Return the (x, y) coordinate for the center point of the cell that contains the specified text.  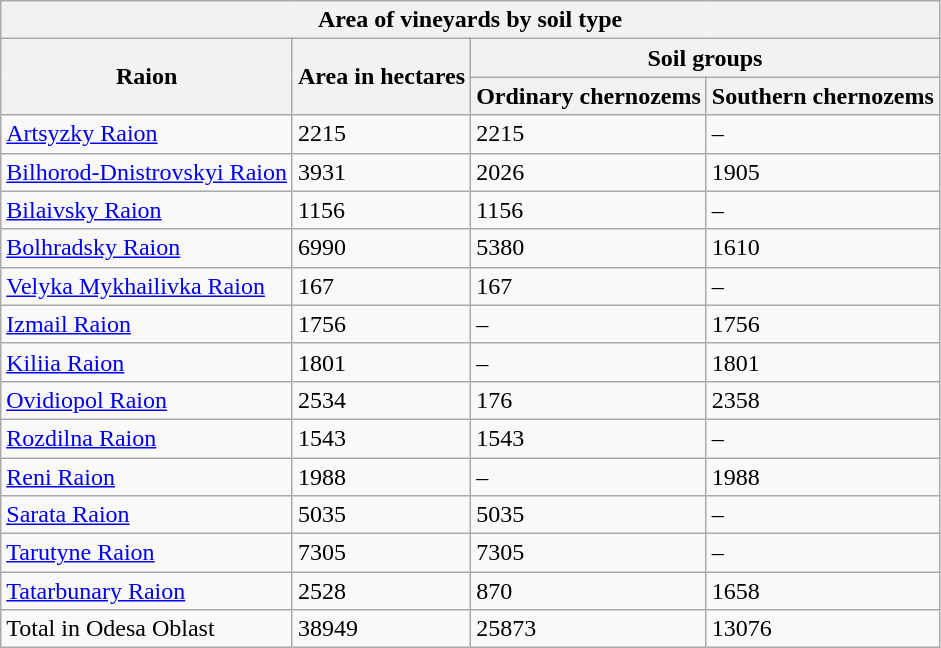
25873 (589, 629)
Ovidiopol Raion (147, 400)
Kiliia Raion (147, 362)
1658 (822, 591)
Ordinary chernozems (589, 96)
38949 (381, 629)
Sarata Raion (147, 515)
Rozdilna Raion (147, 438)
6990 (381, 248)
870 (589, 591)
3931 (381, 172)
Reni Raion (147, 477)
Artsyzky Raion (147, 134)
Area of vineyards by soil type (470, 20)
Velyka Mykhailivka Raion (147, 286)
Bolhradsky Raion (147, 248)
Tatarbunary Raion (147, 591)
Bilaivsky Raion (147, 210)
Soil groups (706, 58)
1610 (822, 248)
Raion (147, 77)
Bilhorod-Dnistrovskyi Raion (147, 172)
2026 (589, 172)
Izmail Raion (147, 324)
5380 (589, 248)
1905 (822, 172)
Tarutyne Raion (147, 553)
2528 (381, 591)
Area in hectares (381, 77)
176 (589, 400)
Total in Odesa Oblast (147, 629)
2534 (381, 400)
2358 (822, 400)
Southern chernozems (822, 96)
13076 (822, 629)
